Provide the (x, y) coordinate of the cell's center where the given text is located.  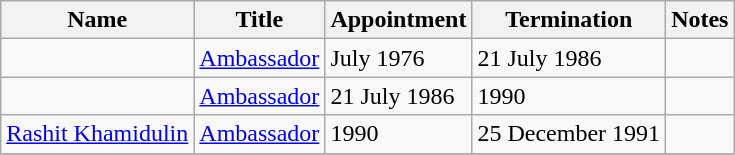
Title (260, 20)
Name (98, 20)
25 December 1991 (569, 134)
Termination (569, 20)
Notes (700, 20)
July 1976 (398, 58)
Rashit Khamidulin (98, 134)
Appointment (398, 20)
